Find where the given text appears and provide that cell's center as (X, Y) coordinate. 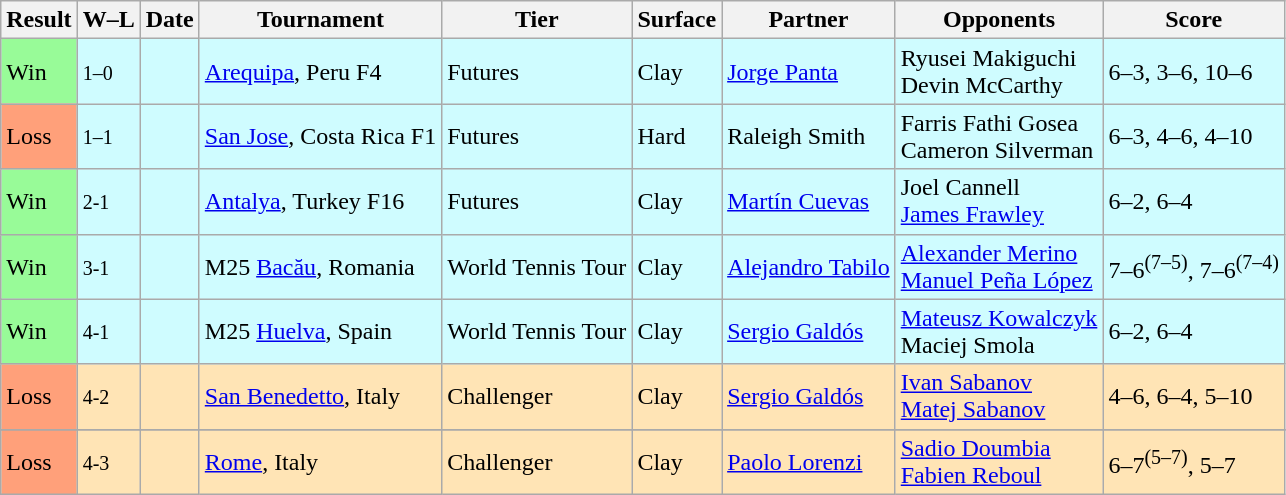
Arequipa, Peru F4 (320, 72)
M25 Huelva, Spain (320, 332)
W–L (108, 20)
4-3 (108, 462)
San Jose, Costa Rica F1 (320, 136)
Ivan Sabanov Matej Sabanov (999, 396)
Hard (677, 136)
Tier (537, 20)
1–1 (108, 136)
Score (1194, 20)
6–3, 3–6, 10–6 (1194, 72)
Result (39, 20)
4–6, 6–4, 5–10 (1194, 396)
6–7(5–7), 5–7 (1194, 462)
San Benedetto, Italy (320, 396)
Date (170, 20)
Rome, Italy (320, 462)
Partner (809, 20)
Alexander Merino Manuel Peña López (999, 266)
Joel Cannell James Frawley (999, 202)
Paolo Lorenzi (809, 462)
Raleigh Smith (809, 136)
Alejandro Tabilo (809, 266)
7–6(7–5), 7–6(7–4) (1194, 266)
Antalya, Turkey F16 (320, 202)
Martín Cuevas (809, 202)
2-1 (108, 202)
4-1 (108, 332)
Sadio Doumbia Fabien Reboul (999, 462)
Surface (677, 20)
1–0 (108, 72)
3-1 (108, 266)
4-2 (108, 396)
6–3, 4–6, 4–10 (1194, 136)
Tournament (320, 20)
Opponents (999, 20)
Mateusz Kowalczyk Maciej Smola (999, 332)
Jorge Panta (809, 72)
Ryusei Makiguchi Devin McCarthy (999, 72)
M25 Bacău, Romania (320, 266)
Farris Fathi Gosea Cameron Silverman (999, 136)
